For the text-containing cell, return its midpoint in [x, y] coordinate format. 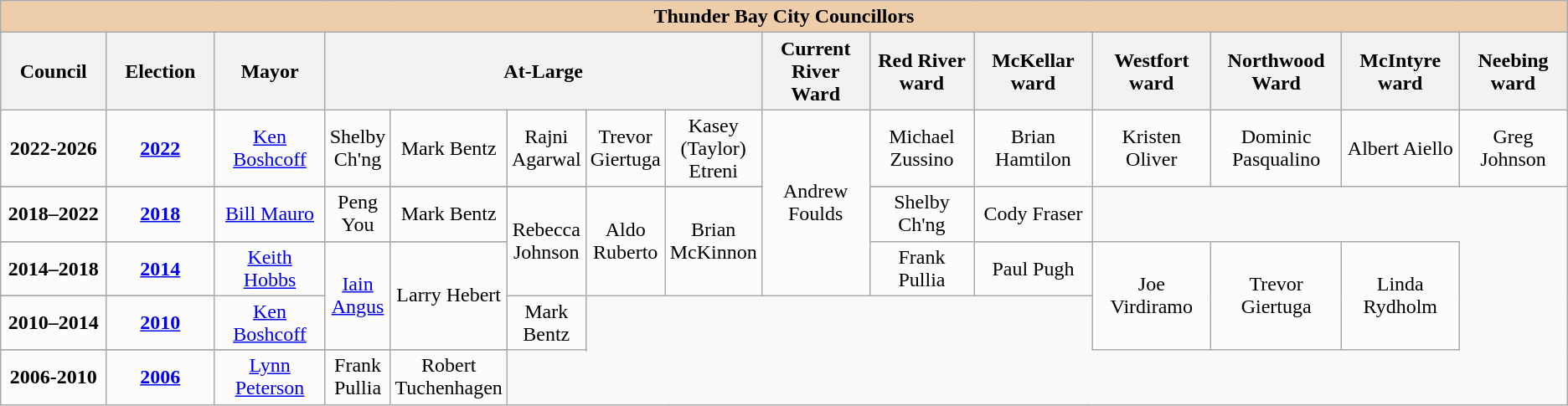
Paul Pugh [1034, 268]
2018 [161, 214]
Election [161, 71]
McIntyre ward [1400, 71]
Keith Hobbs [270, 268]
McKellar ward [1034, 71]
Kasey (Taylor) Etreni [714, 148]
Cody Fraser [1034, 214]
2022 [161, 148]
2014–2018 [54, 268]
Rajni Agarwal [546, 148]
Robert Tuchenhagen [449, 377]
Peng You [358, 214]
2022-2026 [54, 148]
Rebecca Johnson [546, 241]
Lynn Peterson [270, 377]
Larry Hebert [449, 296]
Council [54, 71]
At-Large [543, 71]
Kristen Oliver [1151, 148]
Linda Rydholm [1400, 296]
Greg Johnson [1513, 148]
2006 [161, 377]
Aldo Ruberto [625, 241]
Brian Hamtilon [1034, 148]
Dominic Pasqualino [1277, 148]
Northwood Ward [1277, 71]
2010 [161, 323]
Albert Aiello [1400, 148]
Westfort ward [1151, 71]
2006-2010 [54, 377]
2010–2014 [54, 323]
Thunder Bay City Councillors [784, 17]
Joe Virdiramo [1151, 296]
Bill Mauro [270, 214]
2014 [161, 268]
Brian McKinnon [714, 241]
2018–2022 [54, 214]
Current River Ward [816, 71]
Michael Zussino [921, 148]
Iain Angus [358, 296]
Neebing ward [1513, 71]
Mayor [270, 71]
Andrew Foulds [816, 203]
Red River ward [921, 71]
